For the text-containing cell, return its midpoint in [x, y] coordinate format. 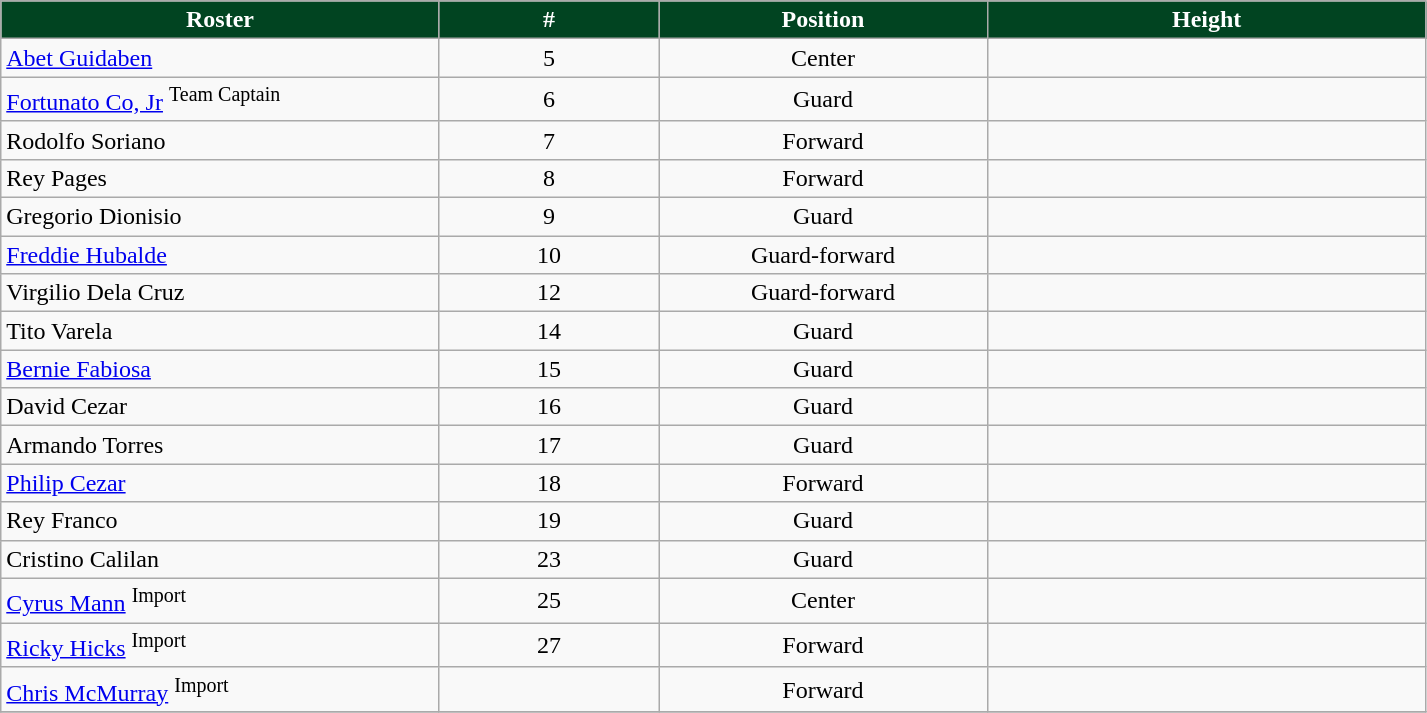
19 [548, 521]
Gregorio Dionisio [220, 217]
12 [548, 293]
Tito Varela [220, 331]
Position [824, 20]
14 [548, 331]
# [548, 20]
Virgilio Dela Cruz [220, 293]
Freddie Hubalde [220, 255]
17 [548, 445]
Rey Franco [220, 521]
7 [548, 140]
Rodolfo Soriano [220, 140]
5 [548, 58]
23 [548, 559]
Roster [220, 20]
16 [548, 407]
Cristino Calilan [220, 559]
Ricky Hicks Import [220, 646]
10 [548, 255]
8 [548, 178]
Philip Cezar [220, 483]
Abet Guidaben [220, 58]
David Cezar [220, 407]
Armando Torres [220, 445]
25 [548, 600]
Cyrus Mann Import [220, 600]
Chris McMurray Import [220, 690]
9 [548, 217]
Fortunato Co, Jr Team Captain [220, 100]
27 [548, 646]
15 [548, 369]
6 [548, 100]
Rey Pages [220, 178]
Bernie Fabiosa [220, 369]
Height [1206, 20]
18 [548, 483]
